Capture the cell that displays the provided text and extract its (x, y) central coordinate. 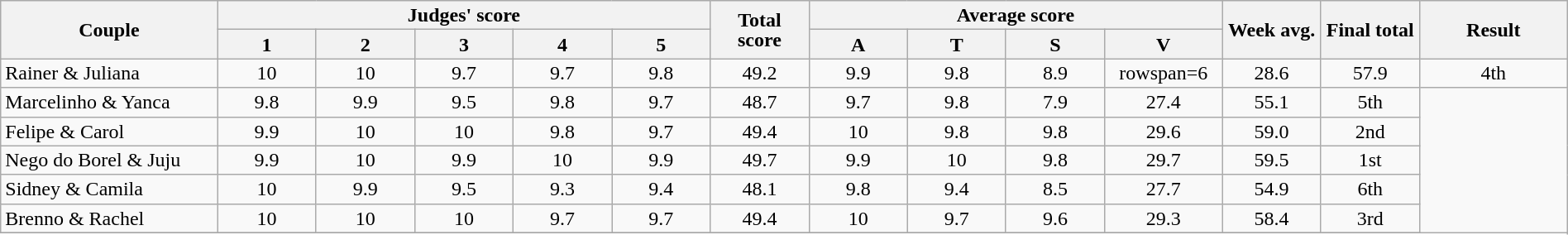
48.7 (759, 103)
59.5 (1272, 161)
57.9 (1370, 73)
9.6 (1055, 218)
5th (1370, 103)
Felipe & Carol (109, 131)
Average score (1016, 15)
V (1164, 45)
Result (1494, 30)
8.5 (1055, 189)
48.1 (759, 189)
29.3 (1164, 218)
Rainer & Juliana (109, 73)
49.2 (759, 73)
58.4 (1272, 218)
1 (266, 45)
54.9 (1272, 189)
27.4 (1164, 103)
49.7 (759, 161)
4th (1494, 73)
A (858, 45)
55.1 (1272, 103)
rowspan=6 (1164, 73)
2 (366, 45)
3 (463, 45)
7.9 (1055, 103)
6th (1370, 189)
59.0 (1272, 131)
29.7 (1164, 161)
5 (662, 45)
28.6 (1272, 73)
4 (562, 45)
Brenno & Rachel (109, 218)
1st (1370, 161)
29.6 (1164, 131)
2nd (1370, 131)
Judges' score (464, 15)
S (1055, 45)
Week avg. (1272, 30)
Total score (759, 30)
9.3 (562, 189)
3rd (1370, 218)
Couple (109, 30)
8.9 (1055, 73)
T (956, 45)
Sidney & Camila (109, 189)
Final total (1370, 30)
Nego do Borel & Juju (109, 161)
Marcelinho & Yanca (109, 103)
27.7 (1164, 189)
